Return (X, Y) of the center of cell containing provided text 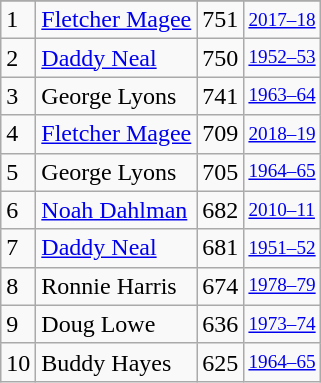
Noah Dahlman (116, 210)
3 (18, 96)
1 (18, 20)
7 (18, 248)
1973–74 (282, 324)
6 (18, 210)
1952–53 (282, 58)
705 (220, 172)
636 (220, 324)
1978–79 (282, 286)
2010–11 (282, 210)
674 (220, 286)
681 (220, 248)
8 (18, 286)
682 (220, 210)
741 (220, 96)
751 (220, 20)
709 (220, 134)
2018–19 (282, 134)
Doug Lowe (116, 324)
4 (18, 134)
Buddy Hayes (116, 362)
1951–52 (282, 248)
625 (220, 362)
750 (220, 58)
9 (18, 324)
5 (18, 172)
1963–64 (282, 96)
Ronnie Harris (116, 286)
2 (18, 58)
2017–18 (282, 20)
10 (18, 362)
